Scan for the cell matching the given text and deliver its (x, y) coordinate at center. 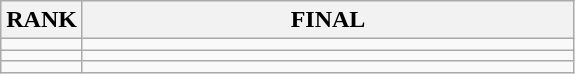
FINAL (328, 20)
RANK (42, 20)
